Locate the cell with the specified text and output its [x, y] center coordinate. 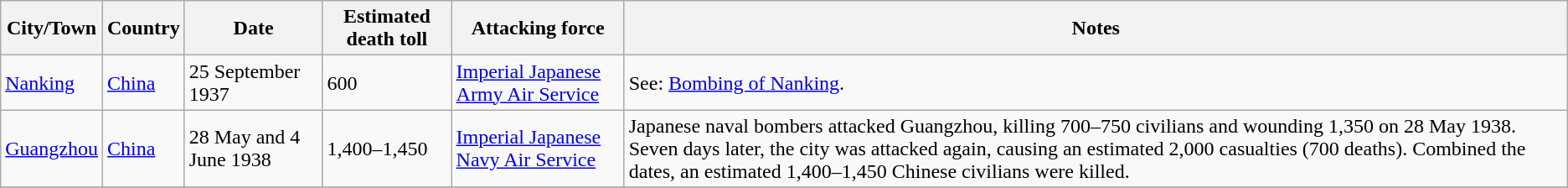
Date [253, 29]
Guangzhou [52, 149]
Attacking force [538, 29]
Notes [1096, 29]
Imperial Japanese Navy Air Service [538, 149]
Imperial Japanese Army Air Service [538, 82]
25 September 1937 [253, 82]
Nanking [52, 82]
28 May and 4 June 1938 [253, 149]
Estimated death toll [387, 29]
See: Bombing of Nanking. [1096, 82]
1,400–1,450 [387, 149]
City/Town [52, 29]
Country [143, 29]
600 [387, 82]
